Identify which cell holds the provided text, then report its (X, Y) central coordinate. 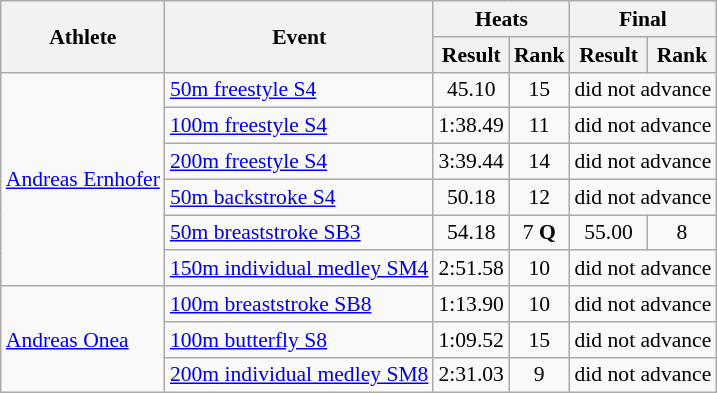
45.10 (470, 90)
14 (540, 162)
1:09.52 (470, 340)
100m breaststroke SB8 (300, 304)
2:51.58 (470, 269)
Heats (501, 19)
200m freestyle S4 (300, 162)
7 Q (540, 233)
3:39.44 (470, 162)
50m backstroke S4 (300, 197)
150m individual medley SM4 (300, 269)
2:31.03 (470, 375)
11 (540, 126)
50m freestyle S4 (300, 90)
Final (644, 19)
1:13.90 (470, 304)
Andreas Ernhofer (83, 179)
Andreas Onea (83, 340)
Athlete (83, 36)
54.18 (470, 233)
100m freestyle S4 (300, 126)
12 (540, 197)
9 (540, 375)
50m breaststroke SB3 (300, 233)
1:38.49 (470, 126)
8 (682, 233)
200m individual medley SM8 (300, 375)
Event (300, 36)
100m butterfly S8 (300, 340)
50.18 (470, 197)
55.00 (609, 233)
